For the text-containing cell, return its midpoint in (X, Y) coordinate format. 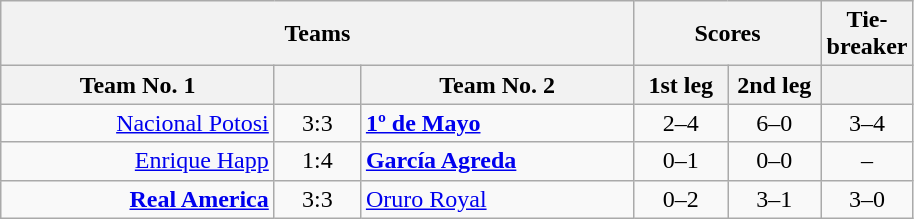
2–4 (681, 123)
Enrique Happ (138, 161)
Real America (138, 199)
3–1 (775, 199)
1st leg (681, 85)
– (867, 161)
2nd leg (775, 85)
1º de Mayo (497, 123)
0–0 (775, 161)
Nacional Potosi (138, 123)
Tie-breaker (867, 34)
6–0 (775, 123)
3–4 (867, 123)
0–1 (681, 161)
García Agreda (497, 161)
1:4 (317, 161)
3–0 (867, 199)
Teams (318, 34)
0–2 (681, 199)
Team No. 1 (138, 85)
Team No. 2 (497, 85)
Scores (728, 34)
Oruro Royal (497, 199)
